Extract the [X, Y] coordinate from the center of the cell holding the provided text.  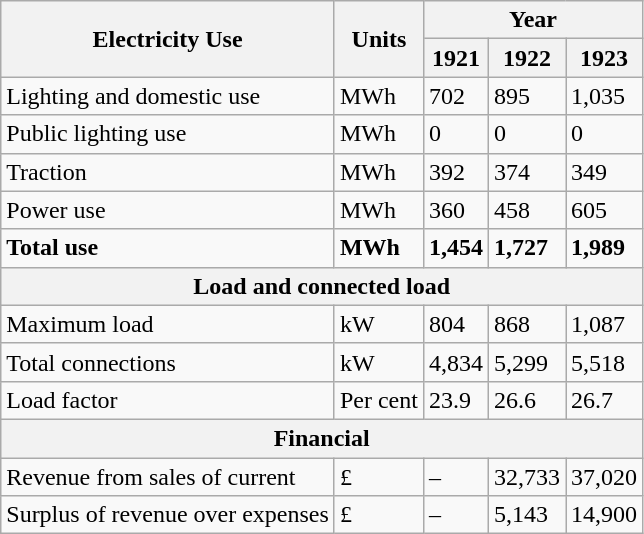
1,087 [604, 324]
349 [604, 172]
Units [378, 39]
Lighting and domestic use [168, 96]
Public lighting use [168, 134]
1,989 [604, 248]
895 [526, 96]
Electricity Use [168, 39]
Financial [322, 438]
Surplus of revenue over expenses [168, 515]
37,020 [604, 477]
Power use [168, 210]
14,900 [604, 515]
392 [456, 172]
360 [456, 210]
5,143 [526, 515]
1,727 [526, 248]
4,834 [456, 362]
Total use [168, 248]
Load factor [168, 400]
605 [604, 210]
374 [526, 172]
Per cent [378, 400]
1,454 [456, 248]
1921 [456, 58]
868 [526, 324]
702 [456, 96]
1,035 [604, 96]
Total connections [168, 362]
1923 [604, 58]
804 [456, 324]
Maximum load [168, 324]
Revenue from sales of current [168, 477]
23.9 [456, 400]
5,299 [526, 362]
26.7 [604, 400]
458 [526, 210]
Year [532, 20]
Traction [168, 172]
Load and connected load [322, 286]
32,733 [526, 477]
1922 [526, 58]
26.6 [526, 400]
5,518 [604, 362]
